Find where the given text appears and provide that cell's center as [x, y] coordinate. 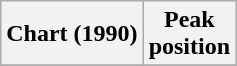
Chart (1990) [72, 34]
Peakposition [189, 34]
